Provide the [x, y] coordinate of the cell's center where the given text is located.  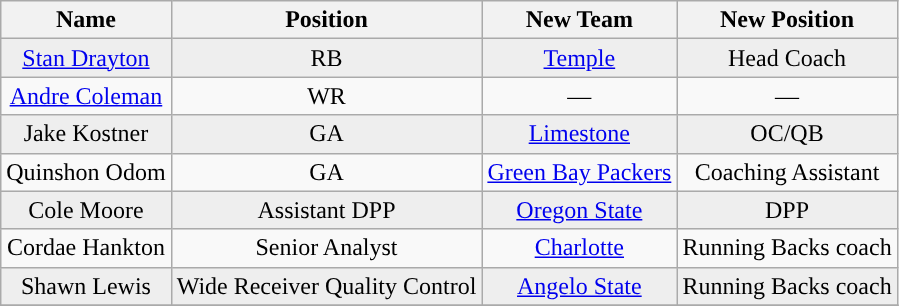
Position [326, 20]
Assistant DPP [326, 210]
Shawn Lewis [86, 286]
Cole Moore [86, 210]
Angelo State [580, 286]
Head Coach [787, 58]
OC/QB [787, 134]
Charlotte [580, 248]
Senior Analyst [326, 248]
DPP [787, 210]
Quinshon Odom [86, 172]
Coaching Assistant [787, 172]
Limestone [580, 134]
Andre Coleman [86, 96]
Oregon State [580, 210]
New Position [787, 20]
New Team [580, 20]
Green Bay Packers [580, 172]
Jake Kostner [86, 134]
Wide Receiver Quality Control [326, 286]
Temple [580, 58]
WR [326, 96]
Stan Drayton [86, 58]
Cordae Hankton [86, 248]
Name [86, 20]
RB [326, 58]
